Find where the given text appears and provide that cell's center as (x, y) coordinate. 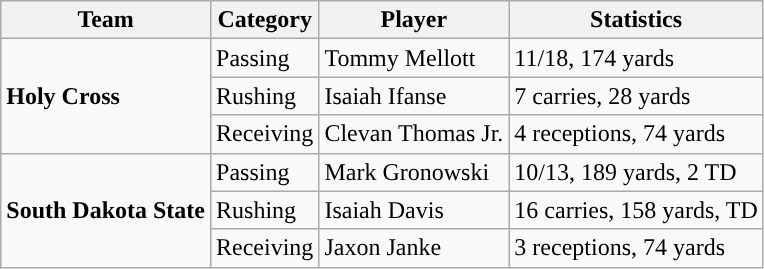
Isaiah Ifanse (414, 96)
Statistics (636, 20)
7 carries, 28 yards (636, 96)
4 receptions, 74 yards (636, 134)
10/13, 189 yards, 2 TD (636, 172)
Isaiah Davis (414, 210)
Clevan Thomas Jr. (414, 134)
Team (106, 20)
Jaxon Janke (414, 248)
Category (265, 20)
Mark Gronowski (414, 172)
Tommy Mellott (414, 58)
3 receptions, 74 yards (636, 248)
South Dakota State (106, 210)
Player (414, 20)
Holy Cross (106, 96)
16 carries, 158 yards, TD (636, 210)
11/18, 174 yards (636, 58)
